Output the (x, y) coordinate of the center of the cell containing the given text.  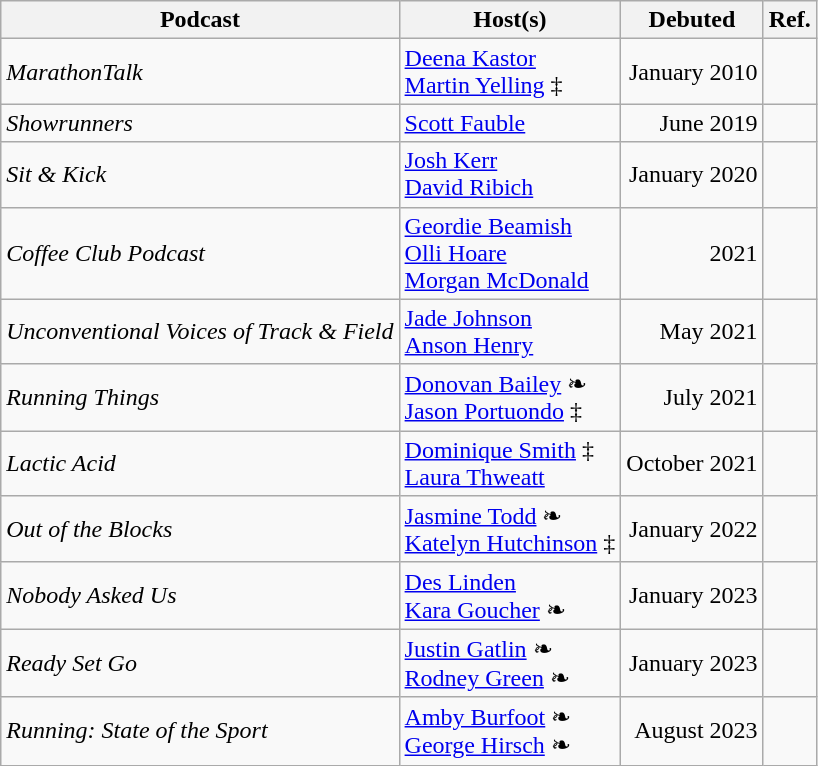
Ref. (790, 20)
Justin Gatlin ❧Rodney Green ❧ (510, 663)
August 2023 (692, 731)
May 2021 (692, 332)
Donovan Bailey ❧Jason Portuondo ‡ (510, 398)
Scott Fauble (510, 123)
Debuted (692, 20)
Des LindenKara Goucher ❧ (510, 596)
Sit & Kick (200, 174)
Podcast (200, 20)
2021 (692, 253)
January 2022 (692, 530)
Unconventional Voices of Track & Field (200, 332)
January 2020 (692, 174)
July 2021 (692, 398)
Deena Kastor Martin Yelling ‡ (510, 72)
Dominique Smith ‡Laura Thweatt (510, 464)
January 2010 (692, 72)
October 2021 (692, 464)
Running: State of the Sport (200, 731)
Coffee Club Podcast (200, 253)
Nobody Asked Us (200, 596)
Jade JohnsonAnson Henry (510, 332)
Out of the Blocks (200, 530)
Josh KerrDavid Ribich (510, 174)
Host(s) (510, 20)
Jasmine Todd ❧Katelyn Hutchinson ‡ (510, 530)
June 2019 (692, 123)
Geordie BeamishOlli HoareMorgan McDonald (510, 253)
Running Things (200, 398)
Ready Set Go (200, 663)
Lactic Acid (200, 464)
Amby Burfoot ❧George Hirsch ❧ (510, 731)
Showrunners (200, 123)
MarathonTalk (200, 72)
